Output the [X, Y] coordinate of the center of the cell containing the given text.  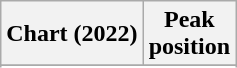
Chart (2022) [72, 34]
Peakposition [189, 34]
